Locate the cell with the specified text and output its (X, Y) center coordinate. 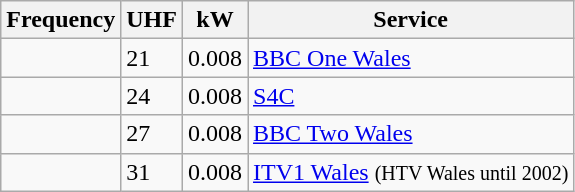
Service (411, 20)
S4C (411, 96)
BBC One Wales (411, 58)
Frequency (61, 20)
BBC Two Wales (411, 134)
31 (152, 172)
24 (152, 96)
kW (214, 20)
27 (152, 134)
ITV1 Wales (HTV Wales until 2002) (411, 172)
UHF (152, 20)
21 (152, 58)
